Scan for the cell matching the given text and deliver its [x, y] coordinate at center. 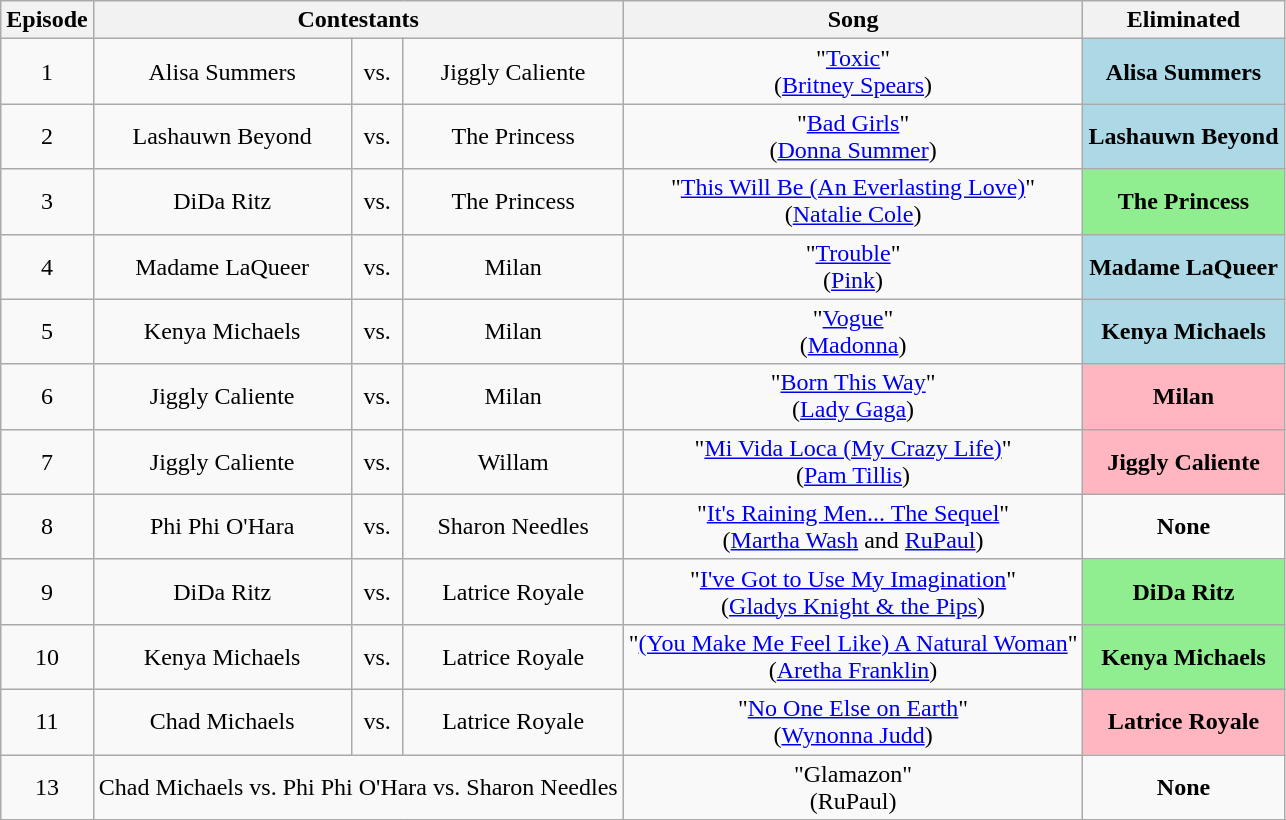
11 [47, 722]
"Trouble"(Pink) [853, 266]
Eliminated [1184, 20]
7 [47, 462]
Willam [513, 462]
8 [47, 526]
Chad Michaels vs. Phi Phi O'Hara vs. Sharon Needles [358, 786]
6 [47, 396]
1 [47, 72]
"Vogue"(Madonna) [853, 332]
13 [47, 786]
5 [47, 332]
"This Will Be (An Everlasting Love)"(Natalie Cole) [853, 202]
"Born This Way"(Lady Gaga) [853, 396]
Episode [47, 20]
"I've Got to Use My Imagination"(Gladys Knight & the Pips) [853, 592]
4 [47, 266]
2 [47, 136]
Song [853, 20]
Sharon Needles [513, 526]
"(You Make Me Feel Like) A Natural Woman"(Aretha Franklin) [853, 656]
"Toxic"(Britney Spears) [853, 72]
"It's Raining Men... The Sequel"(Martha Wash and RuPaul) [853, 526]
Contestants [358, 20]
"No One Else on Earth"(Wynonna Judd) [853, 722]
"Mi Vida Loca (My Crazy Life)"(Pam Tillis) [853, 462]
"Glamazon"(RuPaul) [853, 786]
Phi Phi O'Hara [222, 526]
9 [47, 592]
3 [47, 202]
10 [47, 656]
Chad Michaels [222, 722]
"Bad Girls"(Donna Summer) [853, 136]
